Locate the cell with the specified text and output its (x, y) center coordinate. 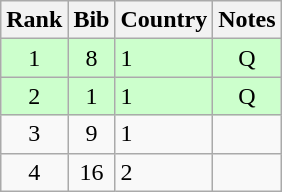
Country (164, 20)
Rank (34, 20)
4 (34, 172)
8 (92, 58)
Notes (247, 20)
16 (92, 172)
3 (34, 134)
Bib (92, 20)
9 (92, 134)
